Search for the cell housing the specified text and yield its (X, Y) center coordinate. 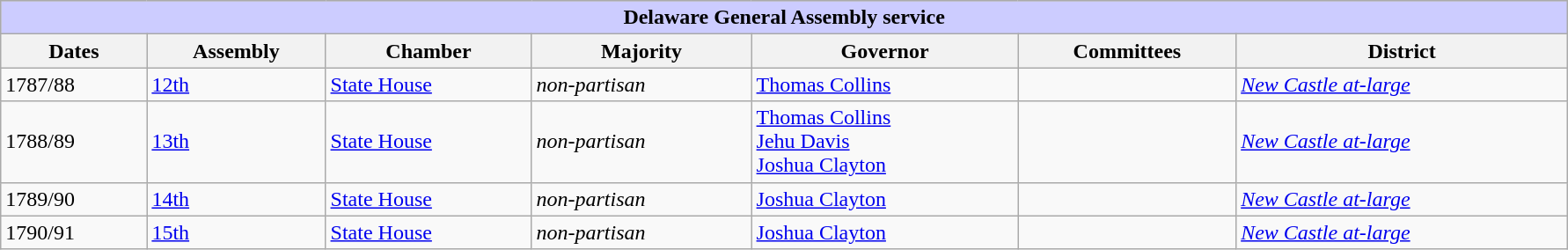
Dates (74, 51)
13th (236, 142)
1789/90 (74, 199)
14th (236, 199)
Governor (885, 51)
1790/91 (74, 232)
Chamber (429, 51)
Committees (1127, 51)
District (1403, 51)
Delaware General Assembly service (785, 18)
1788/89 (74, 142)
Assembly (236, 51)
Thomas Collins (885, 85)
Majority (641, 51)
Thomas CollinsJehu DavisJoshua Clayton (885, 142)
1787/88 (74, 85)
15th (236, 232)
12th (236, 85)
